Search for the cell housing the specified text and yield its [X, Y] center coordinate. 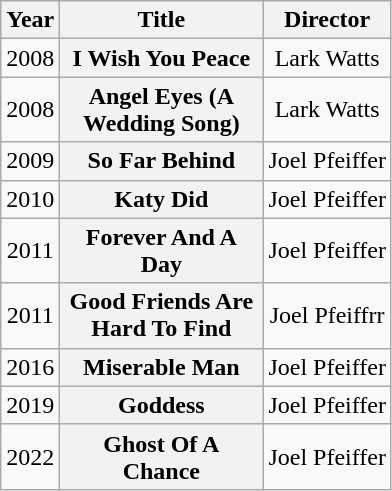
2009 [30, 161]
2022 [30, 456]
Title [162, 20]
Director [328, 20]
2019 [30, 405]
2010 [30, 199]
2016 [30, 367]
Katy Did [162, 199]
Year [30, 20]
Miserable Man [162, 367]
Ghost Of A Chance [162, 456]
Forever And A Day [162, 250]
Joel Pfeiffrr [328, 316]
So Far Behind [162, 161]
I Wish You Peace [162, 58]
Goddess [162, 405]
Angel Eyes (A Wedding Song) [162, 110]
Good Friends Are Hard To Find [162, 316]
